Extract the [x, y] coordinate from the center of the cell holding the provided text.  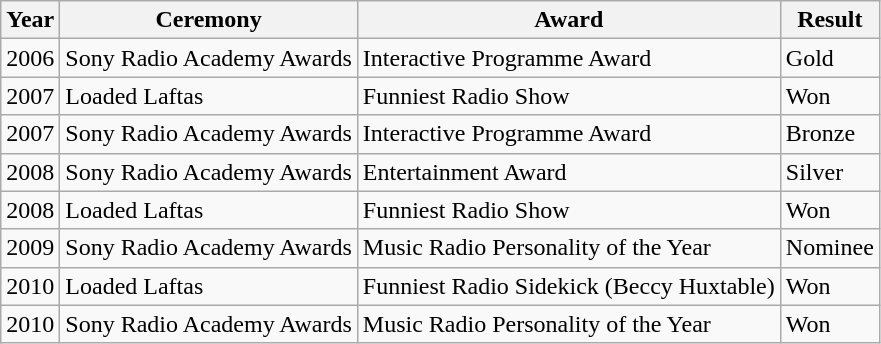
2009 [30, 248]
Result [830, 20]
Award [568, 20]
Bronze [830, 134]
Funniest Radio Sidekick (Beccy Huxtable) [568, 286]
Gold [830, 58]
Ceremony [208, 20]
Silver [830, 172]
Entertainment Award [568, 172]
Year [30, 20]
Nominee [830, 248]
2006 [30, 58]
